Capture the cell that displays the provided text and extract its (x, y) central coordinate. 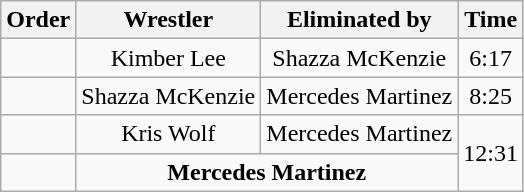
Wrestler (168, 20)
12:31 (491, 153)
Time (491, 20)
Eliminated by (360, 20)
8:25 (491, 96)
Kris Wolf (168, 134)
Kimber Lee (168, 58)
Order (38, 20)
6:17 (491, 58)
